Output the (X, Y) coordinate of the center of the cell containing the given text.  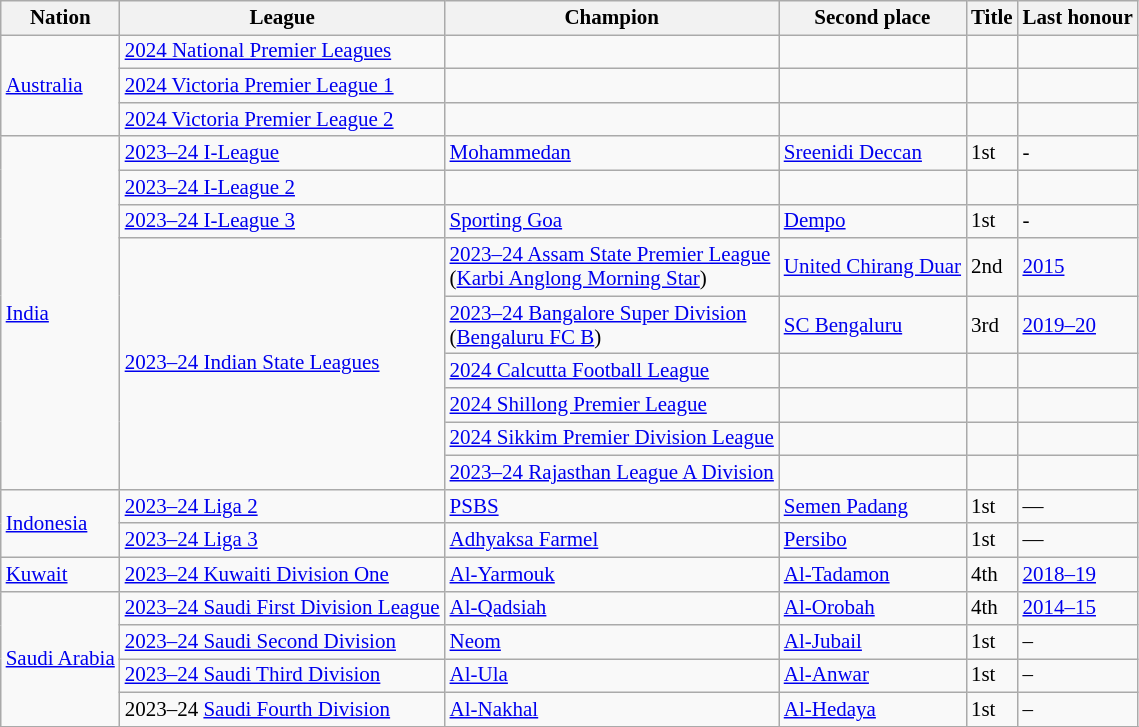
Al-Orobah (872, 608)
Adhyaksa Farmel (612, 540)
United Chirang Duar (872, 267)
2019–20 (1078, 325)
2023–24 I-League 2 (282, 187)
2024 Calcutta Football League (612, 371)
Dempo (872, 221)
Al-Jubail (872, 642)
Persibo (872, 540)
2024 Victoria Premier League 1 (282, 86)
2nd (992, 267)
Al-Nakhal (612, 710)
Mohammedan (612, 153)
Australia (60, 86)
2023–24 I-League 3 (282, 221)
2023–24 I-League (282, 153)
2018–19 (1078, 574)
Al-Ula (612, 676)
Al-Hedaya (872, 710)
2014–15 (1078, 608)
3rd (992, 325)
Al-Yarmouk (612, 574)
2023–24 Kuwaiti Division One (282, 574)
Al-Tadamon (872, 574)
India (60, 312)
2023–24 Saudi Third Division (282, 676)
2023–24 Liga 2 (282, 506)
Semen Padang (872, 506)
SC Bengaluru (872, 325)
Neom (612, 642)
Last honour (1078, 18)
Sreenidi Deccan (872, 153)
Champion (612, 18)
2023–24 Saudi First Division League (282, 608)
2023–24 Saudi Fourth Division (282, 710)
Al-Qadsiah (612, 608)
Sporting Goa (612, 221)
2024 Sikkim Premier Division League (612, 439)
2024 National Premier Leagues (282, 52)
Al-Anwar (872, 676)
Nation (60, 18)
Second place (872, 18)
2023–24 Rajasthan League A Division (612, 472)
2023–24 Indian State Leagues (282, 364)
2023–24 Saudi Second Division (282, 642)
Title (992, 18)
PSBS (612, 506)
2015 (1078, 267)
2024 Shillong Premier League (612, 405)
2024 Victoria Premier League 2 (282, 119)
2023–24 Liga 3 (282, 540)
Saudi Arabia (60, 659)
Indonesia (60, 523)
2023–24 Assam State Premier League (Karbi Anglong Morning Star) (612, 267)
League (282, 18)
2023–24 Bangalore Super Division (Bengaluru FC B) (612, 325)
Kuwait (60, 574)
